Return (X, Y) of the center of cell containing provided text 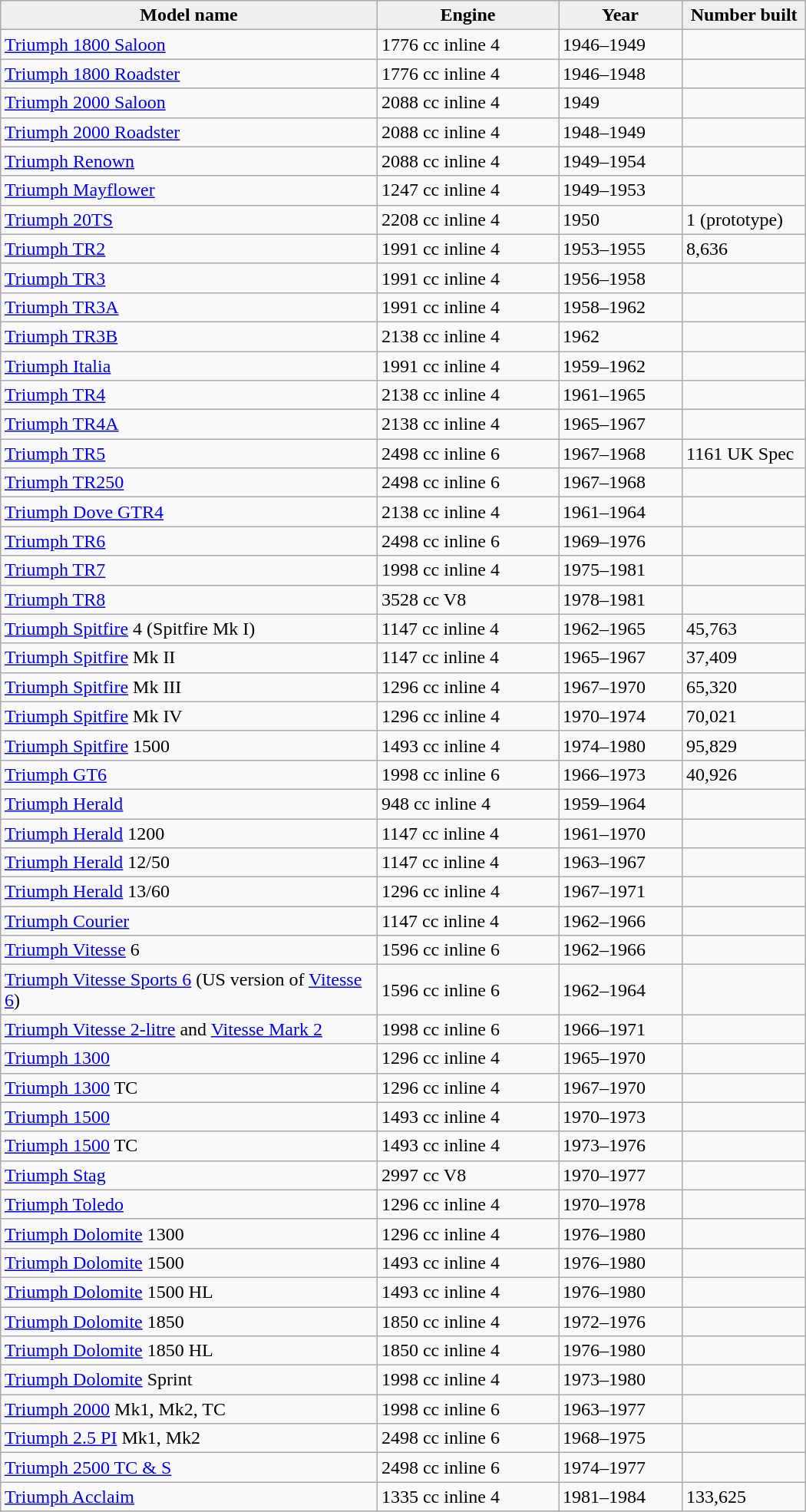
Triumph 1500 TC (189, 1146)
1161 UK Spec (745, 454)
Triumph 2000 Saloon (189, 103)
Triumph Dove GTR4 (189, 512)
Triumph 2500 TC & S (189, 1467)
1966–1973 (620, 774)
1967–1971 (620, 892)
Triumph 2.5 PI Mk1, Mk2 (189, 1438)
1959–1962 (620, 366)
Triumph GT6 (189, 774)
Triumph Herald 12/50 (189, 863)
Triumph Vitesse 6 (189, 950)
Triumph TR5 (189, 454)
1974–1980 (620, 745)
Triumph Dolomite 1500 HL (189, 1292)
1961–1970 (620, 833)
65,320 (745, 687)
45,763 (745, 629)
2997 cc V8 (467, 1175)
1962–1965 (620, 629)
Triumph TR3A (189, 307)
1963–1977 (620, 1409)
Triumph Spitfire Mk IV (189, 716)
Triumph Spitfire 4 (Spitfire Mk I) (189, 629)
Triumph Italia (189, 366)
1968–1975 (620, 1438)
1961–1964 (620, 512)
1970–1974 (620, 716)
3528 cc V8 (467, 599)
1958–1962 (620, 307)
1949 (620, 103)
1970–1973 (620, 1117)
Triumph Dolomite 1850 (189, 1321)
1959–1964 (620, 804)
1950 (620, 220)
Triumph Dolomite 1850 HL (189, 1351)
1962 (620, 336)
1963–1967 (620, 863)
Triumph Spitfire Mk III (189, 687)
1247 cc inline 4 (467, 190)
1981–1984 (620, 1497)
1975–1981 (620, 570)
Triumph TR4 (189, 395)
Triumph TR6 (189, 541)
1965–1970 (620, 1058)
Triumph Stag (189, 1175)
Triumph Toledo (189, 1204)
95,829 (745, 745)
Triumph 20TS (189, 220)
Engine (467, 15)
Triumph TR2 (189, 249)
Triumph Herald (189, 804)
Triumph Acclaim (189, 1497)
Year (620, 15)
Triumph TR4A (189, 424)
Triumph 2000 Roadster (189, 132)
1949–1954 (620, 161)
1 (prototype) (745, 220)
1961–1965 (620, 395)
Model name (189, 15)
Triumph 1800 Saloon (189, 45)
Triumph 1300 TC (189, 1088)
1966–1971 (620, 1029)
2208 cc inline 4 (467, 220)
1956–1958 (620, 278)
1962–1964 (620, 990)
Triumph Spitfire Mk II (189, 658)
Triumph Vitesse 2-litre and Vitesse Mark 2 (189, 1029)
133,625 (745, 1497)
Triumph Vitesse Sports 6 (US version of Vitesse 6) (189, 990)
Triumph 1800 Roadster (189, 74)
1948–1949 (620, 132)
Triumph TR3B (189, 336)
Triumph Dolomite Sprint (189, 1380)
1973–1976 (620, 1146)
Triumph Herald 1200 (189, 833)
37,409 (745, 658)
Triumph Dolomite 1500 (189, 1263)
1946–1949 (620, 45)
1970–1978 (620, 1204)
Triumph TR3 (189, 278)
Triumph TR8 (189, 599)
1953–1955 (620, 249)
1972–1976 (620, 1321)
40,926 (745, 774)
8,636 (745, 249)
948 cc inline 4 (467, 804)
1970–1977 (620, 1175)
Triumph 2000 Mk1, Mk2, TC (189, 1409)
70,021 (745, 716)
1946–1948 (620, 74)
Triumph TR250 (189, 483)
Triumph Dolomite 1300 (189, 1233)
Triumph 1500 (189, 1117)
1974–1977 (620, 1467)
Triumph Spitfire 1500 (189, 745)
1335 cc inline 4 (467, 1497)
Triumph Herald 13/60 (189, 892)
Triumph Renown (189, 161)
Triumph 1300 (189, 1058)
Triumph TR7 (189, 570)
Triumph Courier (189, 921)
Number built (745, 15)
Triumph Mayflower (189, 190)
1969–1976 (620, 541)
1973–1980 (620, 1380)
1978–1981 (620, 599)
1949–1953 (620, 190)
